Scan for the cell matching the given text and deliver its (x, y) coordinate at center. 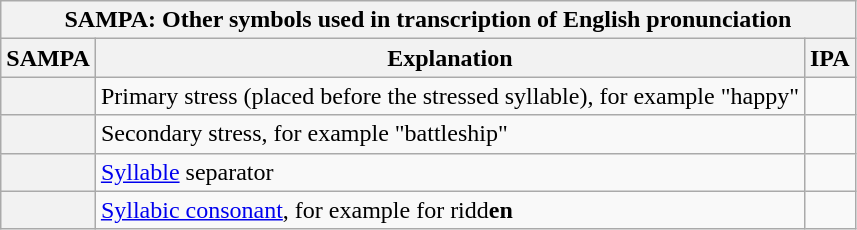
IPA (830, 58)
SAMPA: Other symbols used in transcription of English pronunciation (428, 20)
Secondary stress, for example "battleship" (450, 134)
Syllabic consonant, for example for ridden (450, 210)
Syllable separator (450, 172)
Explanation (450, 58)
Primary stress (placed before the stressed syllable), for example "happy" (450, 96)
SAMPA (48, 58)
